Pinpoint the cell where the given text exists, returning its (x, y) midpoint coordinate. 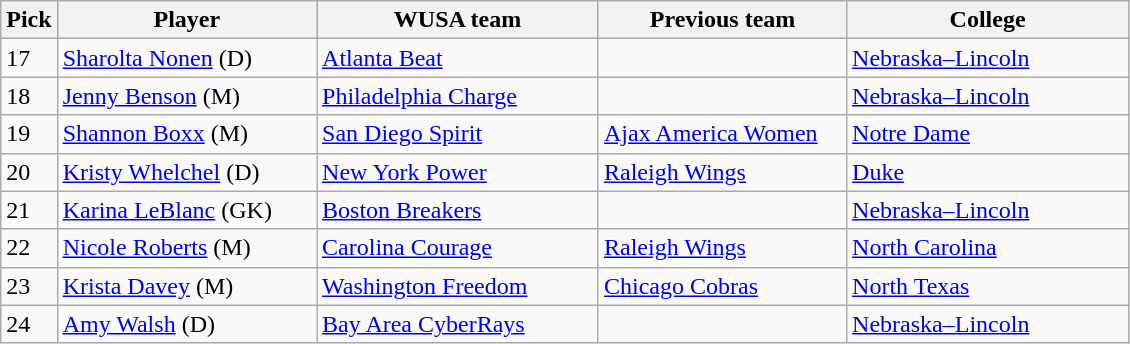
Player (186, 20)
20 (29, 172)
21 (29, 210)
Amy Walsh (D) (186, 324)
North Carolina (988, 248)
San Diego Spirit (458, 134)
24 (29, 324)
Boston Breakers (458, 210)
Nicole Roberts (M) (186, 248)
North Texas (988, 286)
New York Power (458, 172)
Atlanta Beat (458, 58)
18 (29, 96)
19 (29, 134)
Carolina Courage (458, 248)
Bay Area CyberRays (458, 324)
Sharolta Nonen (D) (186, 58)
College (988, 20)
23 (29, 286)
Ajax America Women (722, 134)
Shannon Boxx (M) (186, 134)
Pick (29, 20)
Washington Freedom (458, 286)
22 (29, 248)
Duke (988, 172)
Jenny Benson (M) (186, 96)
Karina LeBlanc (GK) (186, 210)
Kristy Whelchel (D) (186, 172)
Previous team (722, 20)
Krista Davey (M) (186, 286)
17 (29, 58)
Notre Dame (988, 134)
Philadelphia Charge (458, 96)
Chicago Cobras (722, 286)
WUSA team (458, 20)
